Search for the cell housing the specified text and yield its (x, y) center coordinate. 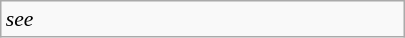
see (203, 19)
